Determine the (x, y) coordinate at the center of the cell enclosing the given text.  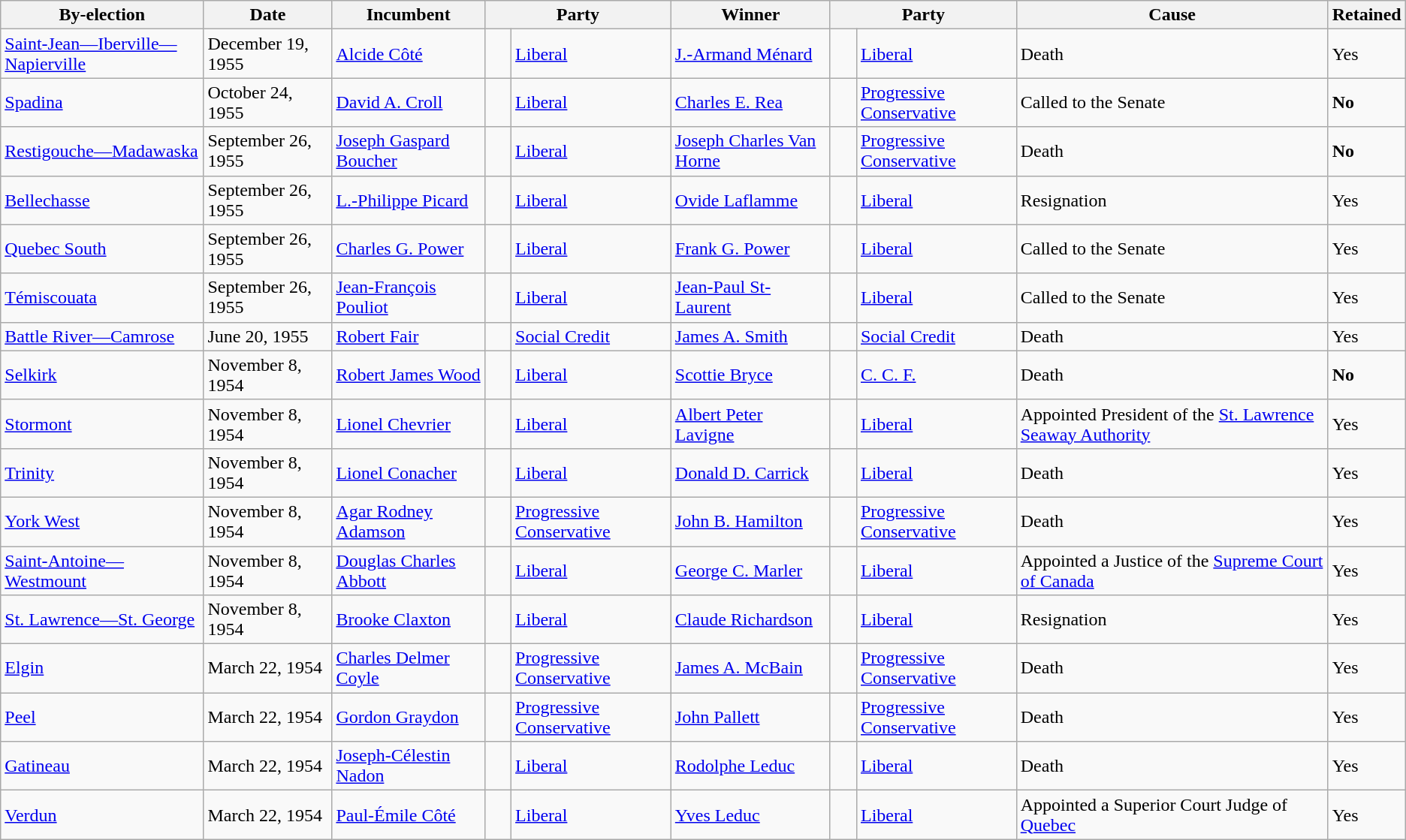
Winner (750, 15)
Lionel Chevrier (409, 423)
By-election (102, 15)
Robert Fair (409, 336)
Jean-Paul St-Laurent (750, 297)
Douglas Charles Abbott (409, 571)
Rodolphe Leduc (750, 766)
C. C. F. (936, 375)
Joseph Gaspard Boucher (409, 152)
York West (102, 521)
John B. Hamilton (750, 521)
Alcide Côté (409, 54)
Agar Rodney Adamson (409, 521)
Appointed a Justice of the Supreme Court of Canada (1172, 571)
George C. Marler (750, 571)
Robert James Wood (409, 375)
Saint-Antoine—Westmount (102, 571)
John Pallett (750, 718)
Quebec South (102, 249)
June 20, 1955 (267, 336)
October 24, 1955 (267, 102)
Incumbent (409, 15)
Scottie Bryce (750, 375)
Gatineau (102, 766)
Restigouche—Madawaska (102, 152)
David A. Croll (409, 102)
Charles E. Rea (750, 102)
Charles Delmer Coyle (409, 668)
Brooke Claxton (409, 620)
Trinity (102, 473)
Donald D. Carrick (750, 473)
Yves Leduc (750, 815)
Saint-Jean—Iberville—Napierville (102, 54)
Ovide Laflamme (750, 200)
J.-Armand Ménard (750, 54)
Lionel Conacher (409, 473)
St. Lawrence—St. George (102, 620)
Appointed a Superior Court Judge of Quebec (1172, 815)
Frank G. Power (750, 249)
Verdun (102, 815)
Témiscouata (102, 297)
Elgin (102, 668)
James A. McBain (750, 668)
Retained (1367, 15)
Appointed President of the St. Lawrence Seaway Authority (1172, 423)
Charles G. Power (409, 249)
Claude Richardson (750, 620)
Joseph Charles Van Horne (750, 152)
Spadina (102, 102)
Gordon Graydon (409, 718)
Albert Peter Lavigne (750, 423)
Paul-Émile Côté (409, 815)
Cause (1172, 15)
Date (267, 15)
Selkirk (102, 375)
Jean-François Pouliot (409, 297)
James A. Smith (750, 336)
Peel (102, 718)
Bellechasse (102, 200)
Stormont (102, 423)
Joseph-Célestin Nadon (409, 766)
L.-Philippe Picard (409, 200)
Battle River—Camrose (102, 336)
December 19, 1955 (267, 54)
